Output the (X, Y) coordinate of the center of the cell containing the given text.  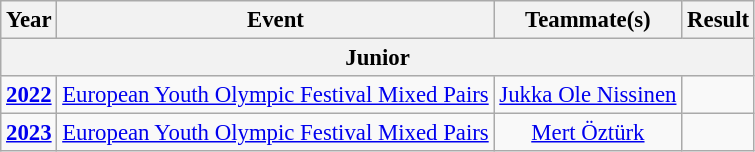
Mert Öztürk (588, 133)
Result (718, 20)
Year (29, 20)
Junior (378, 58)
2023 (29, 133)
Teammate(s) (588, 20)
Jukka Ole Nissinen (588, 95)
2022 (29, 95)
Event (276, 20)
